Return (X, Y) of the center of cell containing provided text 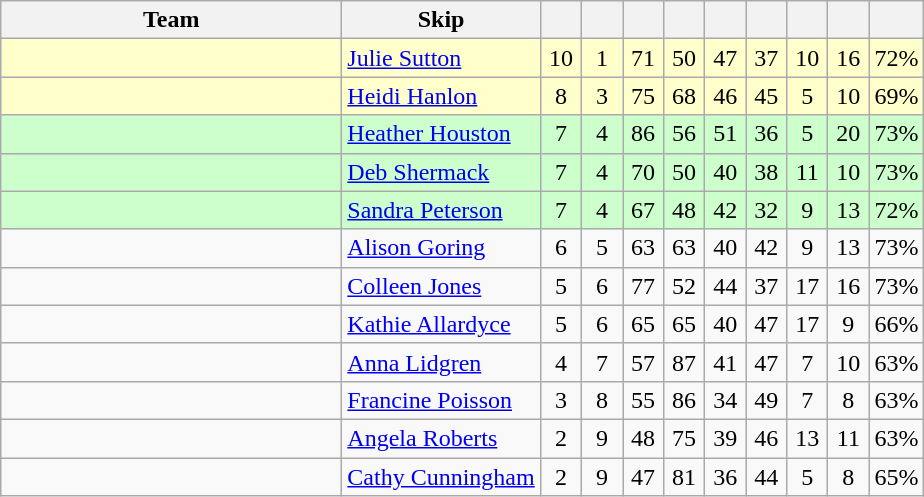
Angela Roberts (442, 438)
34 (726, 400)
69% (896, 96)
Heidi Hanlon (442, 96)
41 (726, 362)
Colleen Jones (442, 286)
Heather Houston (442, 134)
38 (766, 172)
Team (172, 20)
49 (766, 400)
81 (684, 477)
67 (642, 210)
52 (684, 286)
51 (726, 134)
Deb Shermack (442, 172)
45 (766, 96)
Skip (442, 20)
Anna Lidgren (442, 362)
77 (642, 286)
55 (642, 400)
Francine Poisson (442, 400)
39 (726, 438)
66% (896, 324)
1 (602, 58)
32 (766, 210)
Julie Sutton (442, 58)
Sandra Peterson (442, 210)
Alison Goring (442, 248)
56 (684, 134)
87 (684, 362)
Kathie Allardyce (442, 324)
68 (684, 96)
20 (848, 134)
71 (642, 58)
Cathy Cunningham (442, 477)
70 (642, 172)
57 (642, 362)
65% (896, 477)
